Return [X, Y] of the center of cell containing provided text 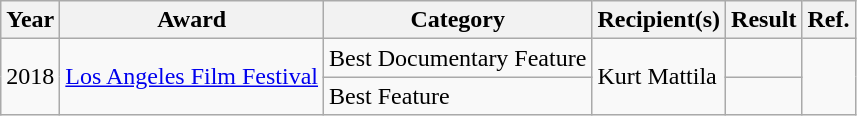
Award [192, 20]
Best Feature [458, 96]
Year [30, 20]
Kurt Mattila [659, 77]
Ref. [828, 20]
Recipient(s) [659, 20]
Los Angeles Film Festival [192, 77]
Category [458, 20]
Best Documentary Feature [458, 58]
2018 [30, 77]
Result [764, 20]
